For the text-containing cell, return its midpoint in (x, y) coordinate format. 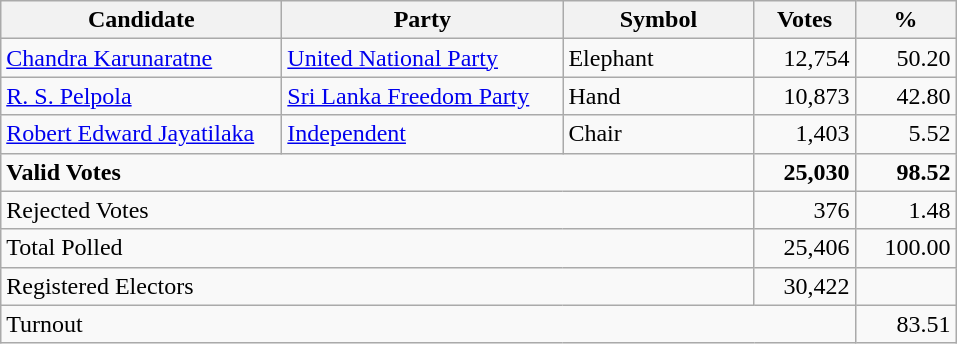
Party (422, 20)
Turnout (428, 324)
1.48 (906, 210)
42.80 (906, 96)
Rejected Votes (378, 210)
Chair (658, 134)
Elephant (658, 58)
Hand (658, 96)
25,030 (804, 172)
Chandra Karunaratne (142, 58)
Sri Lanka Freedom Party (422, 96)
R. S. Pelpola (142, 96)
Candidate (142, 20)
100.00 (906, 248)
12,754 (804, 58)
5.52 (906, 134)
Total Polled (378, 248)
Registered Electors (378, 286)
10,873 (804, 96)
50.20 (906, 58)
25,406 (804, 248)
98.52 (906, 172)
Votes (804, 20)
83.51 (906, 324)
Independent (422, 134)
376 (804, 210)
1,403 (804, 134)
Valid Votes (378, 172)
Symbol (658, 20)
Robert Edward Jayatilaka (142, 134)
United National Party (422, 58)
30,422 (804, 286)
% (906, 20)
